Capture the cell that displays the provided text and extract its (X, Y) central coordinate. 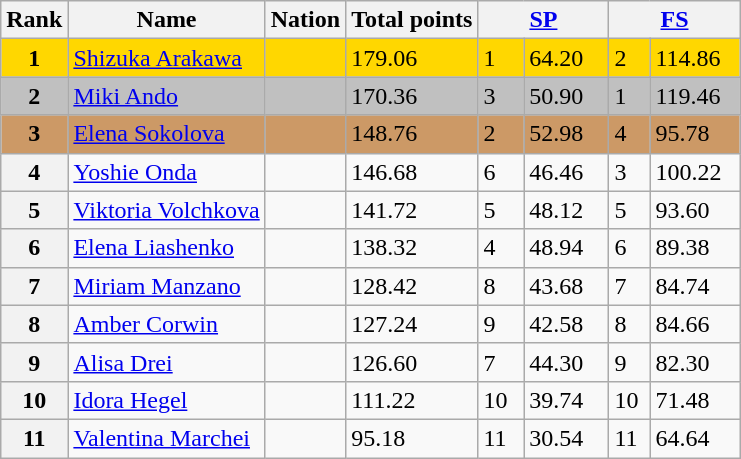
84.74 (695, 286)
43.68 (566, 286)
146.68 (412, 172)
Elena Liashenko (166, 248)
Miki Ando (166, 96)
64.20 (566, 58)
50.90 (566, 96)
148.76 (412, 134)
Yoshie Onda (166, 172)
64.64 (695, 438)
52.98 (566, 134)
111.22 (412, 400)
119.46 (695, 96)
138.32 (412, 248)
170.36 (412, 96)
42.58 (566, 324)
Viktoria Volchkova (166, 210)
48.94 (566, 248)
44.30 (566, 362)
179.06 (412, 58)
128.42 (412, 286)
Miriam Manzano (166, 286)
114.86 (695, 58)
Elena Sokolova (166, 134)
95.18 (412, 438)
84.66 (695, 324)
82.30 (695, 362)
SP (544, 20)
Total points (412, 20)
127.24 (412, 324)
Shizuka Arakawa (166, 58)
Nation (305, 20)
46.46 (566, 172)
126.60 (412, 362)
93.60 (695, 210)
Name (166, 20)
39.74 (566, 400)
Idora Hegel (166, 400)
48.12 (566, 210)
71.48 (695, 400)
89.38 (695, 248)
Alisa Drei (166, 362)
Amber Corwin (166, 324)
Rank (34, 20)
Valentina Marchei (166, 438)
FS (674, 20)
30.54 (566, 438)
95.78 (695, 134)
141.72 (412, 210)
100.22 (695, 172)
